Provide the (X, Y) coordinate of the cell's center where the given text is located.  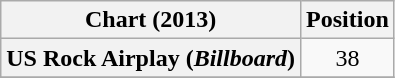
Chart (2013) (151, 20)
Position (348, 20)
38 (348, 58)
US Rock Airplay (Billboard) (151, 58)
